Identify which cell holds the provided text, then report its [X, Y] central coordinate. 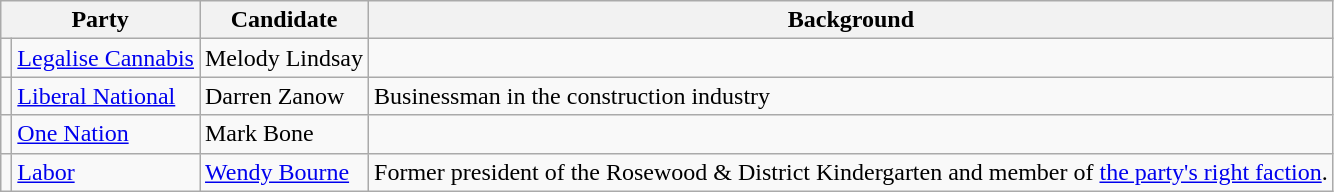
Liberal National [106, 96]
Darren Zanow [284, 96]
Labor [106, 172]
Candidate [284, 20]
Melody Lindsay [284, 58]
Wendy Bourne [284, 172]
Mark Bone [284, 134]
Former president of the Rosewood & District Kindergarten and member of the party's right faction. [852, 172]
One Nation [106, 134]
Background [852, 20]
Party [100, 20]
Legalise Cannabis [106, 58]
Businessman in the construction industry [852, 96]
